Locate the cell with the specified text and output its [x, y] center coordinate. 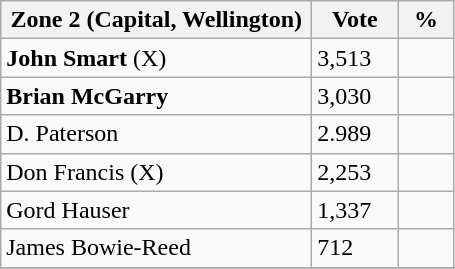
3,513 [355, 58]
2,253 [355, 172]
James Bowie-Reed [156, 248]
John Smart (X) [156, 58]
Vote [355, 20]
Brian McGarry [156, 96]
D. Paterson [156, 134]
Gord Hauser [156, 210]
1,337 [355, 210]
712 [355, 248]
Don Francis (X) [156, 172]
2.989 [355, 134]
Zone 2 (Capital, Wellington) [156, 20]
3,030 [355, 96]
% [426, 20]
